Return (X, Y) of the center of cell containing provided text 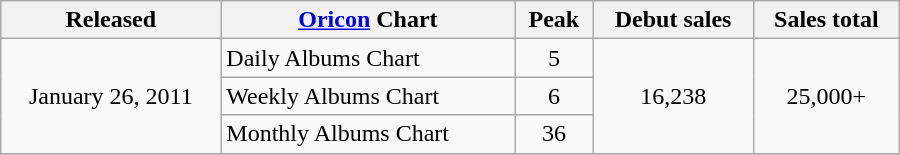
Daily Albums Chart (368, 58)
6 (554, 96)
Peak (554, 20)
Weekly Albums Chart (368, 96)
Debut sales (674, 20)
36 (554, 134)
Released (111, 20)
January 26, 2011 (111, 96)
Monthly Albums Chart (368, 134)
Sales total (827, 20)
16,238 (674, 96)
Oricon Chart (368, 20)
5 (554, 58)
25,000+ (827, 96)
